Extract the (x, y) coordinate from the center of the cell holding the provided text.  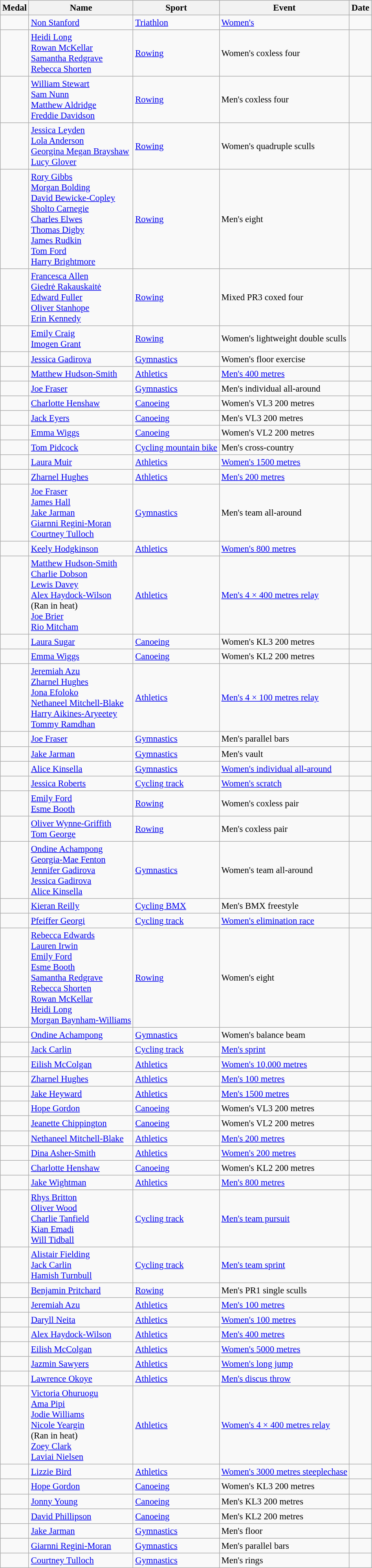
Cycling BMX (176, 906)
Mixed PR3 coxed four (284, 298)
Lawrence Okoye (81, 1379)
Ondine Achampong (81, 1035)
Jazmin Sawyers (81, 1364)
Men's team sprint (284, 1265)
Women's long jump (284, 1364)
Men's eight (284, 219)
Alistair FieldingJack CarlinHamish Turnbull (81, 1265)
Giarnni Regini-Moran (81, 1546)
Alice Kinsella (81, 769)
Women's coxless pair (284, 804)
Emily FordEsme Booth (81, 804)
Nethaneel Mitchell-Blake (81, 1138)
Men's coxless pair (284, 829)
Joe FraserJames HallJake JarmanGiarnni Regini-MoranCourtney Tulloch (81, 513)
Rory GibbsMorgan BoldingDavid Bewicke-CopleySholto CarnegieCharles ElwesThomas DigbyJames RudkinTom FordHarry Brightmore (81, 219)
Emily CraigImogen Grant (81, 339)
Women's 3000 metres steeplechase (284, 1472)
Jack Eyers (81, 418)
Women's 200 metres (284, 1153)
Rhys BrittonOliver WoodCharlie TanfieldKian EmadiWill Tidball (81, 1218)
Non Stanford (81, 23)
Event (284, 8)
Francesca AllenGiedrė RakauskaitėEdward FullerOliver StanhopeErin Kennedy (81, 298)
Men's 4 × 400 metres relay (284, 595)
Men's PR1 single sculls (284, 1290)
Men's team all-around (284, 513)
Women's quadruple sculls (284, 146)
Men's rings (284, 1561)
Cycling mountain bike (176, 447)
Men's sprint (284, 1050)
Jonny Young (81, 1501)
Rebecca EdwardsLauren IrwinEmily FordEsme BoothSamantha RedgraveRebecca ShortenRowan McKellarHeidi LongMorgan Baynham-Williams (81, 978)
David Phillipson (81, 1516)
Men's cross-country (284, 447)
Pfeiffer Georgi (81, 921)
Laura Muir (81, 462)
Keely Hodgkinson (81, 549)
Women's lightweight double sculls (284, 339)
Matthew Hudson-Smith (81, 374)
Women's team all-around (284, 870)
Women's balance beam (284, 1035)
Women's floor exercise (284, 359)
Men's floor (284, 1531)
Men's coxless four (284, 100)
Heidi LongRowan McKellarSamantha RedgraveRebecca Shorten (81, 53)
Kieran Reilly (81, 906)
Ondine AchampongGeorgia-Mae FentonJennifer GadirovaJessica GadirovaAlice Kinsella (81, 870)
Women's (284, 23)
Women's elimination race (284, 921)
Jeanette Chippington (81, 1123)
Men's discus throw (284, 1379)
Women's 100 metres (284, 1320)
Laura Sugar (81, 642)
Matthew Hudson-SmithCharlie DobsonLewis DaveyAlex Haydock-Wilson(Ran in heat)Joe BrierRio Mitcham (81, 595)
Medal (15, 8)
Men's 1500 metres (284, 1094)
Women's 1500 metres (284, 462)
Jake Wightman (81, 1182)
Date (360, 8)
Alex Haydock-Wilson (81, 1335)
Sport (176, 8)
Jessica Roberts (81, 783)
Courtney Tulloch (81, 1561)
Tom Pidcock (81, 447)
William StewartSam NunnMatthew AldridgeFreddie Davidson (81, 100)
Men's team pursuit (284, 1218)
Men's KL3 200 metres (284, 1501)
Women's eight (284, 978)
Women's 5000 metres (284, 1349)
Victoria OhuruoguAma PipiJodie WilliamsNicole Yeargin(Ran in heat)Zoey ClarkLaviai Nielsen (81, 1425)
Dina Asher-Smith (81, 1153)
Women's coxless four (284, 53)
Women's individual all-around (284, 769)
Women's 800 metres (284, 549)
Men's VL3 200 metres (284, 418)
Men's KL2 200 metres (284, 1516)
Women's 4 × 400 metres relay (284, 1425)
Men's individual all-around (284, 388)
Men's 800 metres (284, 1182)
Jessica LeydenLola AndersonGeorgina Megan BrayshawLucy Glover (81, 146)
Lizzie Bird (81, 1472)
Jake Heyward (81, 1094)
Jeremiah Azu Zharnel HughesJona Efoloko Nethaneel Mitchell-Blake Harry Aikines-Aryeetey Tommy Ramdhan (81, 698)
Triathlon (176, 23)
Jessica Gadirova (81, 359)
Jack Carlin (81, 1050)
Men's vault (284, 754)
Men's 4 × 100 metres relay (284, 698)
Women's scratch (284, 783)
Jeremiah Azu (81, 1305)
Name (81, 8)
Oliver Wynne-GriffithTom George (81, 829)
Daryll Neita (81, 1320)
Men's BMX freestyle (284, 906)
Women's 10,000 metres (284, 1065)
Benjamin Pritchard (81, 1290)
